From the cell containing the given text, extract its center point as [X, Y] coordinate. 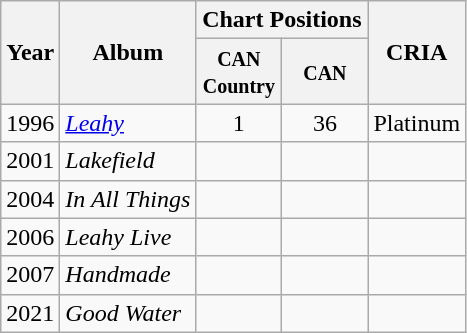
Year [30, 52]
Leahy [128, 123]
In All Things [128, 199]
2007 [30, 275]
Good Water [128, 313]
CRIA [417, 52]
2004 [30, 199]
2021 [30, 313]
Platinum [417, 123]
Chart Positions [282, 20]
1996 [30, 123]
Lakefield [128, 161]
Leahy Live [128, 237]
Album [128, 52]
2006 [30, 237]
2001 [30, 161]
CAN [325, 72]
CAN Country [239, 72]
Handmade [128, 275]
1 [239, 123]
36 [325, 123]
